Extract the [X, Y] coordinate from the center of the cell holding the provided text.  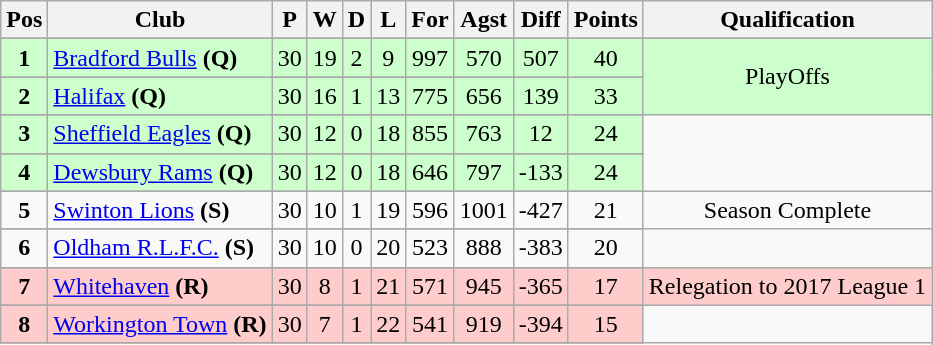
646 [430, 172]
15 [606, 324]
Oldham R.L.F.C. (S) [160, 248]
1001 [484, 210]
Whitehaven (R) [160, 286]
W [324, 20]
Relegation to 2017 League 1 [787, 286]
33 [606, 96]
919 [484, 324]
40 [606, 58]
Qualification [787, 20]
5 [24, 210]
22 [388, 324]
570 [484, 58]
Halifax (Q) [160, 96]
Swinton Lions (S) [160, 210]
9 [388, 58]
Points [606, 20]
4 [24, 172]
17 [606, 286]
P [290, 20]
541 [430, 324]
13 [388, 96]
Bradford Bulls (Q) [160, 58]
Dewsbury Rams (Q) [160, 172]
656 [484, 96]
D [356, 20]
-133 [540, 172]
997 [430, 58]
775 [430, 96]
For [430, 20]
-383 [540, 248]
888 [484, 248]
-427 [540, 210]
571 [430, 286]
139 [540, 96]
855 [430, 134]
L [388, 20]
PlayOffs [787, 77]
6 [24, 248]
596 [430, 210]
945 [484, 286]
523 [430, 248]
Diff [540, 20]
507 [540, 58]
797 [484, 172]
-365 [540, 286]
Sheffield Eagles (Q) [160, 134]
763 [484, 134]
Club [160, 20]
16 [324, 96]
Workington Town (R) [160, 324]
Season Complete [787, 210]
-394 [540, 324]
3 [24, 134]
Agst [484, 20]
Pos [24, 20]
